Locate the cell with the specified text and output its (x, y) center coordinate. 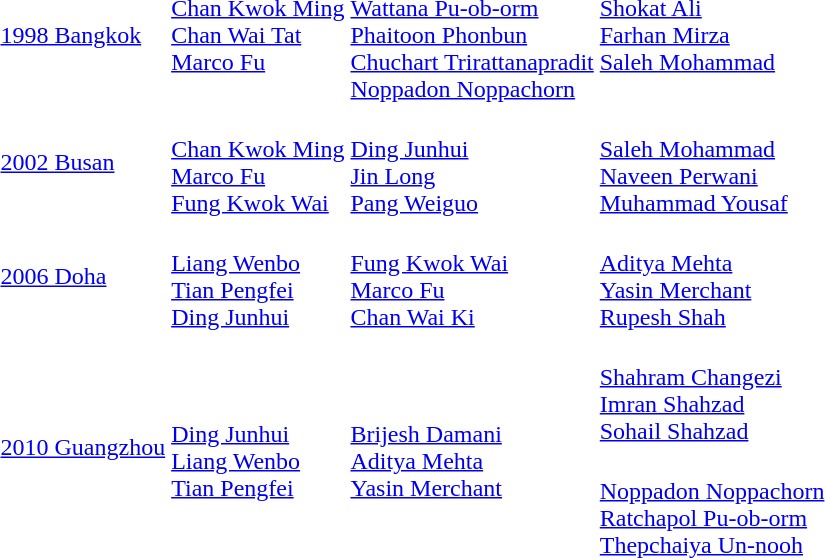
Fung Kwok WaiMarco FuChan Wai Ki (472, 276)
Ding JunhuiJin LongPang Weiguo (472, 162)
Liang WenboTian PengfeiDing Junhui (258, 276)
Chan Kwok MingMarco FuFung Kwok Wai (258, 162)
